Extract the [X, Y] coordinate from the center of the cell holding the provided text.  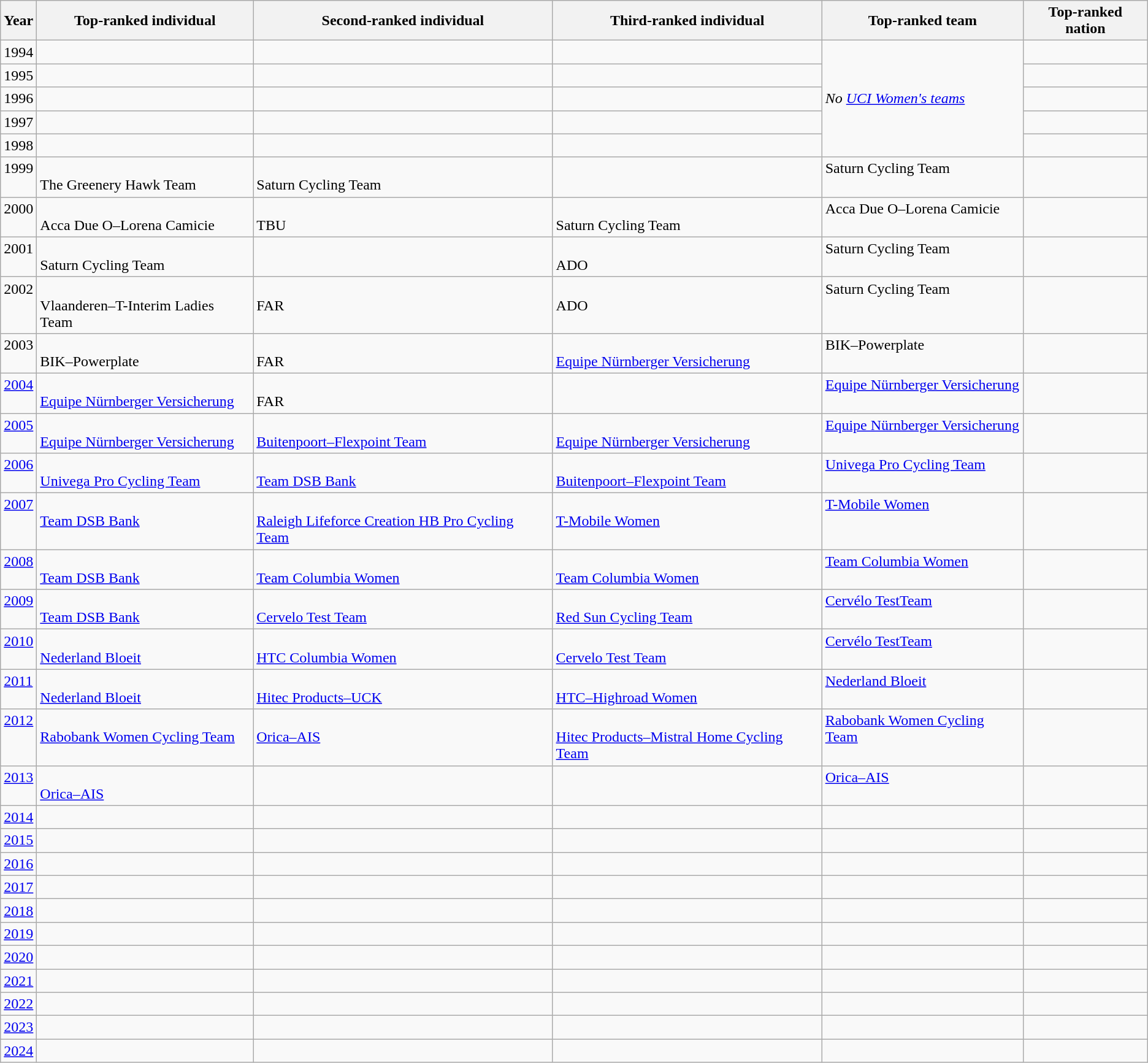
Year [18, 21]
2001 [18, 256]
Top-ranked individual [145, 21]
2006 [18, 474]
2019 [18, 934]
2005 [18, 433]
2010 [18, 649]
2021 [18, 981]
1995 [18, 75]
1999 [18, 177]
2017 [18, 887]
2023 [18, 1027]
2015 [18, 840]
2003 [18, 353]
2002 [18, 305]
1998 [18, 145]
No UCI Women's teams [922, 99]
1997 [18, 122]
2004 [18, 393]
HTC Columbia Women [403, 649]
Vlaanderen–T-Interim Ladies Team [145, 305]
2008 [18, 569]
The Greenery Hawk Team [145, 177]
Second-ranked individual [403, 21]
Third-ranked individual [687, 21]
TBU [403, 217]
Top-ranked team [922, 21]
2011 [18, 689]
2020 [18, 957]
HTC–Highroad Women [687, 689]
2018 [18, 910]
Top-ranked nation [1085, 21]
2000 [18, 217]
Raleigh Lifeforce Creation HB Pro Cycling Team [403, 521]
2024 [18, 1051]
Hitec Products–UCK [403, 689]
2016 [18, 864]
Hitec Products–Mistral Home Cycling Team [687, 737]
2012 [18, 737]
2009 [18, 610]
2022 [18, 1004]
1994 [18, 52]
2014 [18, 817]
2013 [18, 785]
1996 [18, 99]
2007 [18, 521]
Red Sun Cycling Team [687, 610]
